Identify which cell holds the provided text, then report its (X, Y) central coordinate. 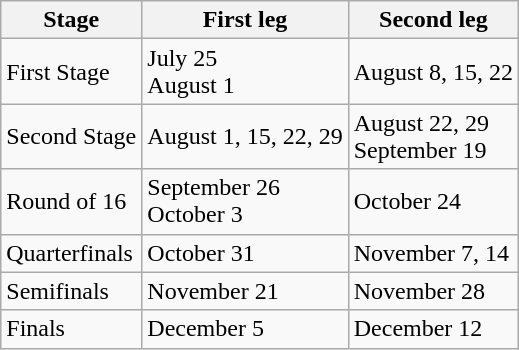
Finals (72, 329)
November 21 (245, 291)
December 12 (433, 329)
November 28 (433, 291)
Semifinals (72, 291)
Quarterfinals (72, 253)
August 8, 15, 22 (433, 72)
September 26October 3 (245, 202)
August 22, 29September 19 (433, 136)
October 24 (433, 202)
Round of 16 (72, 202)
October 31 (245, 253)
First leg (245, 20)
First Stage (72, 72)
July 25August 1 (245, 72)
August 1, 15, 22, 29 (245, 136)
Stage (72, 20)
November 7, 14 (433, 253)
Second Stage (72, 136)
December 5 (245, 329)
Second leg (433, 20)
